Return [x, y] of the center of cell containing provided text 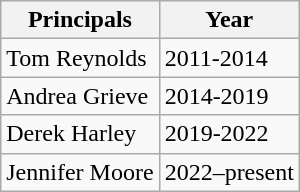
2011-2014 [229, 58]
Andrea Grieve [80, 96]
Principals [80, 20]
Derek Harley [80, 134]
Jennifer Moore [80, 172]
Tom Reynolds [80, 58]
2019-2022 [229, 134]
Year [229, 20]
2022–present [229, 172]
2014-2019 [229, 96]
